For the text-containing cell, return its midpoint in [X, Y] coordinate format. 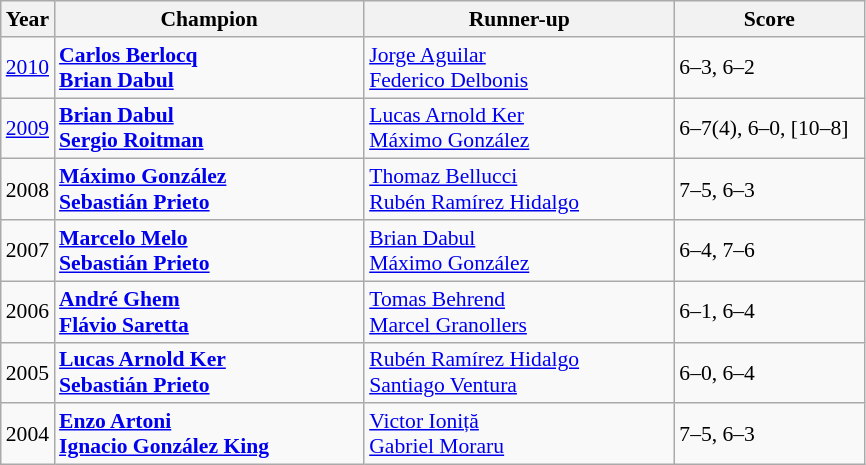
2010 [28, 68]
Jorge Aguilar Federico Delbonis [519, 68]
André Ghem Flávio Saretta [209, 312]
Score [769, 19]
2006 [28, 312]
Year [28, 19]
6–1, 6–4 [769, 312]
2007 [28, 250]
Brian Dabul Máximo González [519, 250]
Lucas Arnold Ker Máximo González [519, 128]
6–0, 6–4 [769, 372]
Tomas Behrend Marcel Granollers [519, 312]
2009 [28, 128]
Victor Ioniță Gabriel Moraru [519, 434]
Champion [209, 19]
Máximo González Sebastián Prieto [209, 190]
2005 [28, 372]
Carlos Berlocq Brian Dabul [209, 68]
2008 [28, 190]
Enzo Artoni Ignacio González King [209, 434]
6–7(4), 6–0, [10–8] [769, 128]
Marcelo Melo Sebastián Prieto [209, 250]
Brian Dabul Sergio Roitman [209, 128]
Runner-up [519, 19]
2004 [28, 434]
6–4, 7–6 [769, 250]
Rubén Ramírez Hidalgo Santiago Ventura [519, 372]
Thomaz Bellucci Rubén Ramírez Hidalgo [519, 190]
6–3, 6–2 [769, 68]
Lucas Arnold Ker Sebastián Prieto [209, 372]
